Identify which cell holds the provided text, then report its [x, y] central coordinate. 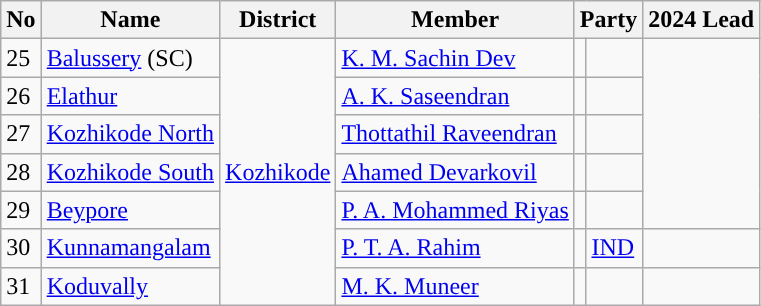
26 [21, 96]
28 [21, 172]
Koduvally [130, 286]
31 [21, 286]
P. T. A. Rahim [455, 248]
Kozhikode [278, 172]
P. A. Mohammed Riyas [455, 210]
K. M. Sachin Dev [455, 58]
Balussery (SC) [130, 58]
A. K. Saseendran [455, 96]
Member [455, 20]
Thottathil Raveendran [455, 134]
2024 Lead [702, 20]
29 [21, 210]
Elathur [130, 96]
Kunnamangalam [130, 248]
No [21, 20]
District [278, 20]
25 [21, 58]
M. K. Muneer [455, 286]
IND [614, 248]
Name [130, 20]
27 [21, 134]
Ahamed Devarkovil [455, 172]
30 [21, 248]
Kozhikode North [130, 134]
Kozhikode South [130, 172]
Party [608, 20]
Beypore [130, 210]
